Capture the cell that displays the provided text and extract its (X, Y) central coordinate. 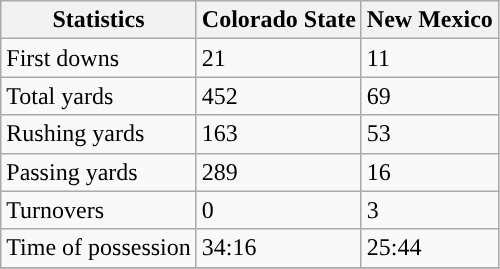
Turnovers (99, 210)
11 (430, 58)
452 (278, 96)
16 (430, 172)
Statistics (99, 20)
289 (278, 172)
53 (430, 134)
Colorado State (278, 20)
163 (278, 134)
34:16 (278, 248)
25:44 (430, 248)
Total yards (99, 96)
Passing yards (99, 172)
Rushing yards (99, 134)
21 (278, 58)
3 (430, 210)
New Mexico (430, 20)
Time of possession (99, 248)
69 (430, 96)
First downs (99, 58)
0 (278, 210)
